For the text-containing cell, return its midpoint in [X, Y] coordinate format. 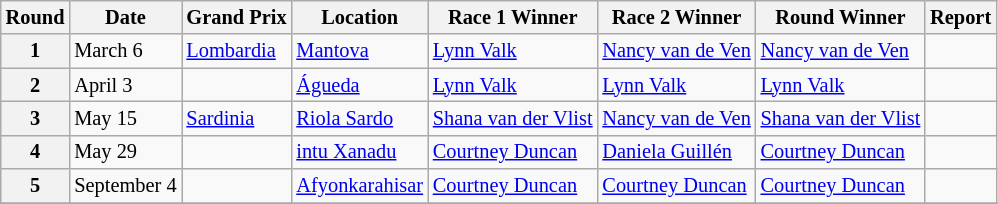
May 15 [125, 118]
Lombardia [237, 51]
September 4 [125, 186]
Round Winner [841, 17]
Location [359, 17]
Sardinia [237, 118]
2 [36, 85]
Grand Prix [237, 17]
Afyonkarahisar [359, 186]
Round [36, 17]
intu Xanadu [359, 152]
Mantova [359, 51]
Daniela Guillén [676, 152]
Report [960, 17]
April 3 [125, 85]
1 [36, 51]
March 6 [125, 51]
May 29 [125, 152]
4 [36, 152]
3 [36, 118]
Race 1 Winner [513, 17]
Riola Sardo [359, 118]
Date [125, 17]
Águeda [359, 85]
Race 2 Winner [676, 17]
5 [36, 186]
